Search for the cell housing the specified text and yield its [x, y] center coordinate. 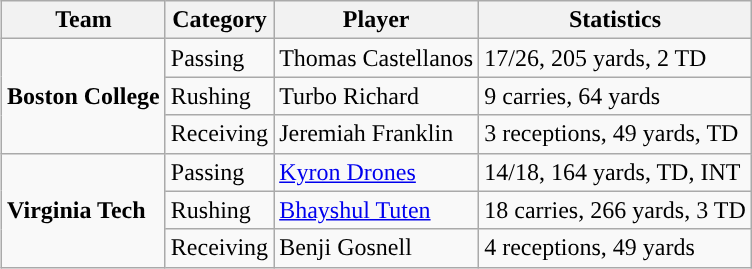
4 receptions, 49 yards [616, 248]
Virginia Tech [84, 210]
Team [84, 20]
14/18, 164 yards, TD, INT [616, 172]
Benji Gosnell [376, 248]
Statistics [616, 20]
Jeremiah Franklin [376, 134]
17/26, 205 yards, 2 TD [616, 58]
Kyron Drones [376, 172]
9 carries, 64 yards [616, 96]
Boston College [84, 96]
18 carries, 266 yards, 3 TD [616, 210]
Category [219, 20]
Player [376, 20]
3 receptions, 49 yards, TD [616, 134]
Bhayshul Tuten [376, 210]
Turbo Richard [376, 96]
Thomas Castellanos [376, 58]
